Search for the cell housing the specified text and yield its [x, y] center coordinate. 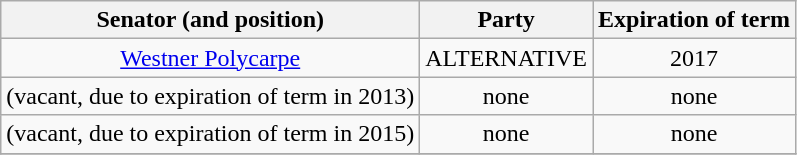
(vacant, due to expiration of term in 2015) [210, 134]
2017 [694, 58]
(vacant, due to expiration of term in 2013) [210, 96]
Senator (and position) [210, 20]
Westner Polycarpe [210, 58]
Expiration of term [694, 20]
ALTERNATIVE [506, 58]
Party [506, 20]
